Extract the (X, Y) coordinate from the center of the cell holding the provided text.  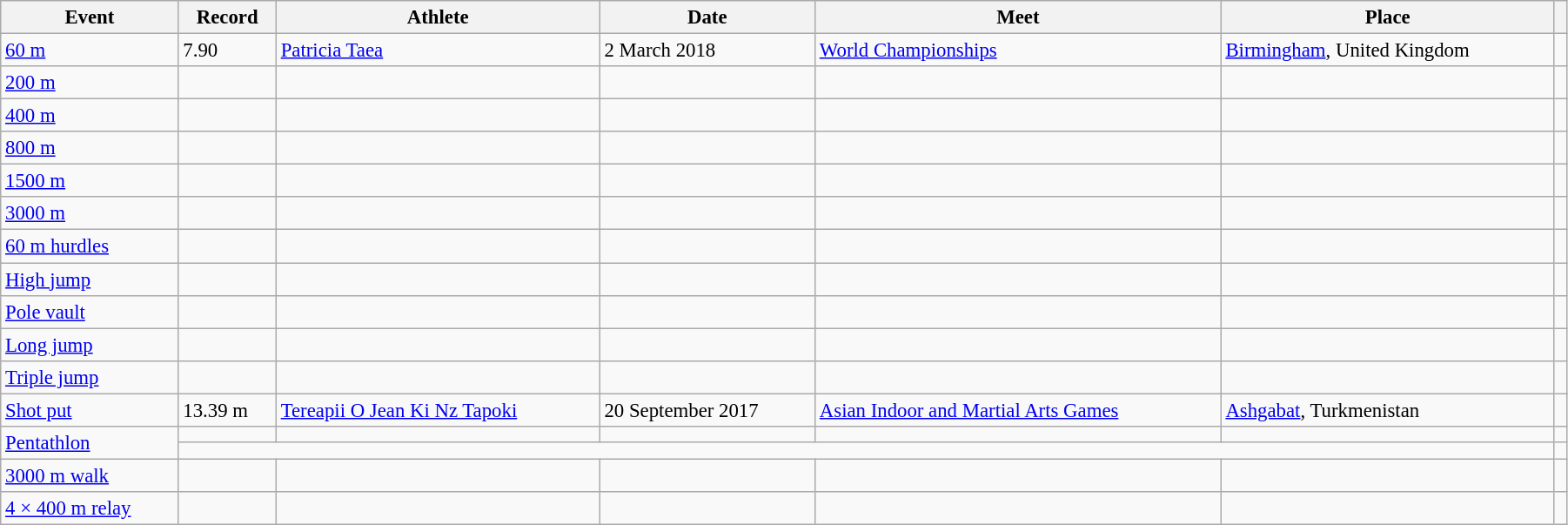
Pole vault (90, 312)
7.90 (227, 50)
High jump (90, 279)
Ashgabat, Turkmenistan (1387, 410)
4 × 400 m relay (90, 508)
Birmingham, United Kingdom (1387, 50)
Asian Indoor and Martial Arts Games (1018, 410)
13.39 m (227, 410)
Place (1387, 17)
Pentathlon (90, 443)
60 m hurdles (90, 246)
200 m (90, 83)
Event (90, 17)
60 m (90, 50)
Record (227, 17)
Athlete (438, 17)
3000 m walk (90, 475)
World Championships (1018, 50)
2 March 2018 (707, 50)
Triple jump (90, 377)
Meet (1018, 17)
20 September 2017 (707, 410)
Shot put (90, 410)
800 m (90, 148)
1500 m (90, 181)
3000 m (90, 213)
400 m (90, 116)
Long jump (90, 345)
Date (707, 17)
Patricia Taea (438, 50)
Tereapii O Jean Ki Nz Tapoki (438, 410)
